Capture the cell that displays the provided text and extract its (x, y) central coordinate. 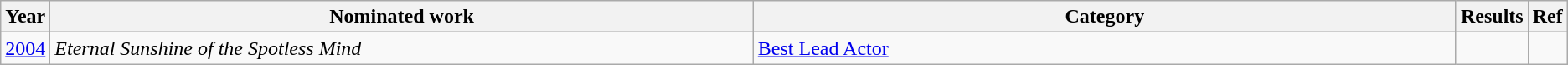
Results (1492, 17)
Category (1104, 17)
2004 (25, 48)
Ref (1548, 17)
Nominated work (402, 17)
Eternal Sunshine of the Spotless Mind (402, 48)
Best Lead Actor (1104, 48)
Year (25, 17)
